Identify which cell holds the provided text, then report its [x, y] central coordinate. 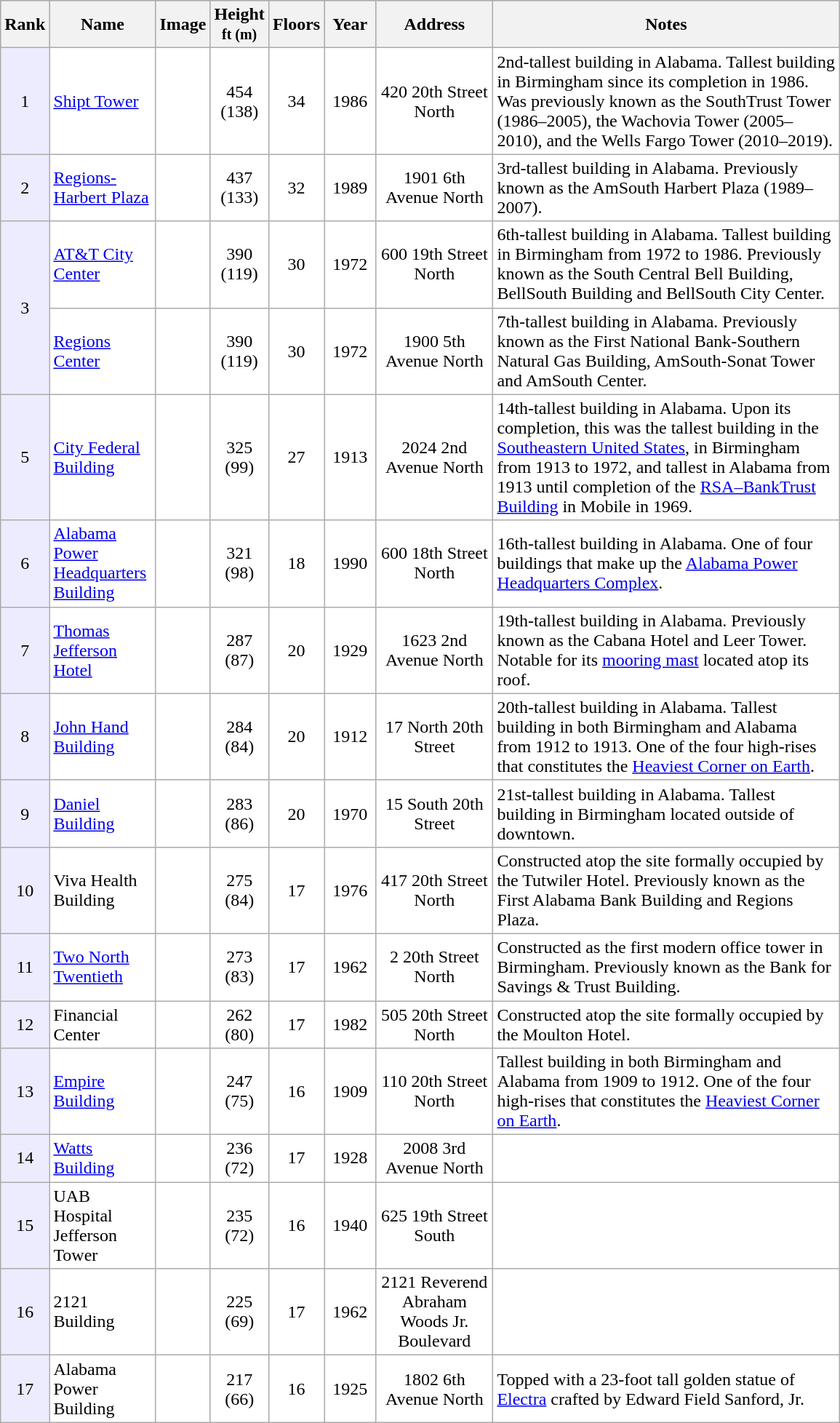
7 [25, 650]
Notes [666, 25]
32 [296, 188]
600 18th Street North [435, 563]
454 (138) [239, 101]
321 (98) [239, 563]
2 20th Street North [435, 967]
Daniel Building [103, 813]
Watts Building [103, 1158]
Heightft (m) [239, 25]
3rd-tallest building in Alabama. Previously known as the AmSouth Harbert Plaza (1989–2007). [666, 188]
437 (133) [239, 188]
6 [25, 563]
Image [183, 25]
Empire Building [103, 1091]
1970 [351, 813]
325 (99) [239, 457]
1929 [351, 650]
1900 5th Avenue North [435, 351]
7th-tallest building in Alabama. Previously known as the First National Bank-Southern Natural Gas Building, AmSouth-Sonat Tower and AmSouth Center. [666, 351]
10 [25, 890]
Floors [296, 25]
Topped with a 23-foot tall golden statue of Electra crafted by Edward Field Sanford, Jr. [666, 1389]
262 (80) [239, 1024]
283 (86) [239, 813]
1986 [351, 101]
16th-tallest building in Alabama. One of four buildings that make up the Alabama Power Headquarters Complex. [666, 563]
9 [25, 813]
1623 2nd Avenue North [435, 650]
17 North 20th Street [435, 736]
1928 [351, 1158]
Year [351, 25]
236 (72) [239, 1158]
Alabama Power Building [103, 1389]
505 20th Street North [435, 1024]
City Federal Building [103, 457]
12 [25, 1024]
275 (84) [239, 890]
Viva Health Building [103, 890]
13 [25, 1091]
Rank [25, 25]
225 (69) [239, 1312]
34 [296, 101]
5 [25, 457]
Constructed as the first modern office tower in Birmingham. Previously known as the Bank for Savings & Trust Building. [666, 967]
217 (66) [239, 1389]
15 [25, 1225]
Tallest building in both Birmingham and Alabama from 1909 to 1912. One of the four high-rises that constitutes the Heaviest Corner on Earth. [666, 1091]
273 (83) [239, 967]
Constructed atop the site formally occupied by the Tutwiler Hotel. Previously known as the First Alabama Bank Building and Regions Plaza. [666, 890]
110 20th Street North [435, 1091]
John Hand Building [103, 736]
2008 3rd Avenue North [435, 1158]
1802 6th Avenue North [435, 1389]
27 [296, 457]
1982 [351, 1024]
625 19th Street South [435, 1225]
14 [25, 1158]
Alabama Power Headquarters Building [103, 563]
2024 2nd Avenue North [435, 457]
235 (72) [239, 1225]
2121 Building [103, 1312]
AT&T City Center [103, 265]
Shipt Tower [103, 101]
Thomas Jefferson Hotel [103, 650]
Regions Center [103, 351]
1901 6th Avenue North [435, 188]
1990 [351, 563]
Constructed atop the site formally occupied by the Moulton Hotel. [666, 1024]
417 20th Street North [435, 890]
3 [25, 308]
1 [25, 101]
Financial Center [103, 1024]
1925 [351, 1389]
Address [435, 25]
284 (84) [239, 736]
Two North Twentieth [103, 967]
11 [25, 967]
1912 [351, 736]
8 [25, 736]
18 [296, 563]
1976 [351, 890]
1909 [351, 1091]
15 South 20th Street [435, 813]
UAB Hospital Jefferson Tower [103, 1225]
Name [103, 25]
287 (87) [239, 650]
1940 [351, 1225]
2 [25, 188]
21st-tallest building in Alabama. Tallest building in Birmingham located outside of downtown. [666, 813]
2121 Reverend Abraham Woods Jr. Boulevard [435, 1312]
247 (75) [239, 1091]
1913 [351, 457]
1989 [351, 188]
Regions-Harbert Plaza [103, 188]
420 20th Street North [435, 101]
600 19th Street North [435, 265]
19th-tallest building in Alabama. Previously known as the Cabana Hotel and Leer Tower. Notable for its mooring mast located atop its roof. [666, 650]
